Locate the cell with the specified text and output its [x, y] center coordinate. 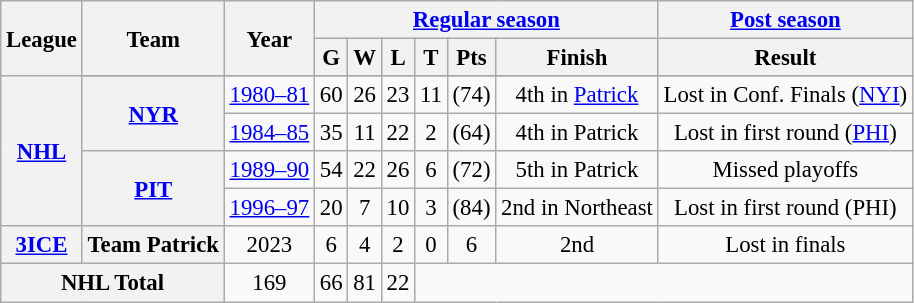
4 [364, 245]
W [364, 58]
League [42, 38]
Lost in finals [785, 245]
Post season [785, 20]
169 [269, 283]
G [332, 58]
1996–97 [269, 208]
Regular season [487, 20]
66 [332, 283]
(74) [472, 95]
L [398, 58]
Lost in Conf. Finals (NYI) [785, 95]
(72) [472, 170]
T [432, 58]
Year [269, 38]
81 [364, 283]
2023 [269, 245]
NYR [153, 114]
Team Patrick [153, 245]
7 [364, 208]
1980–81 [269, 95]
5th in Patrick [577, 170]
3 [432, 208]
54 [332, 170]
60 [332, 95]
NHL [42, 151]
20 [332, 208]
NHL Total [112, 283]
PIT [153, 188]
23 [398, 95]
2nd in Northeast [577, 208]
2nd [577, 245]
Finish [577, 58]
Team [153, 38]
1989–90 [269, 170]
3ICE [42, 245]
0 [432, 245]
1984–85 [269, 133]
35 [332, 133]
(64) [472, 133]
Result [785, 58]
Pts [472, 58]
10 [398, 208]
(84) [472, 208]
Missed playoffs [785, 170]
